Find where the given text appears and provide that cell's center as [x, y] coordinate. 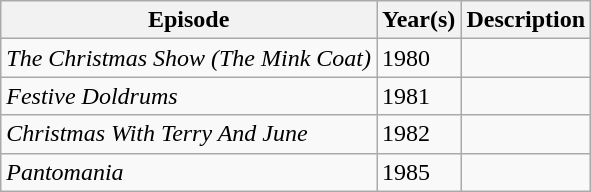
Festive Doldrums [189, 96]
Episode [189, 20]
Description [526, 20]
The Christmas Show (The Mink Coat) [189, 58]
1981 [418, 96]
Christmas With Terry And June [189, 134]
Year(s) [418, 20]
1982 [418, 134]
1980 [418, 58]
1985 [418, 172]
Pantomania [189, 172]
